Return the [X, Y] coordinate for the center point of the cell that contains the specified text.  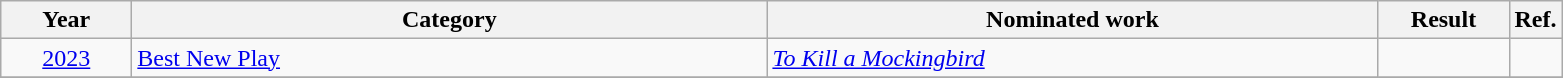
Category [450, 20]
Nominated work [1072, 20]
Best New Play [450, 58]
Result [1444, 20]
Ref. [1536, 20]
2023 [66, 58]
To Kill a Mockingbird [1072, 58]
Year [66, 20]
